Determine the (X, Y) coordinate at the center of the cell enclosing the given text.  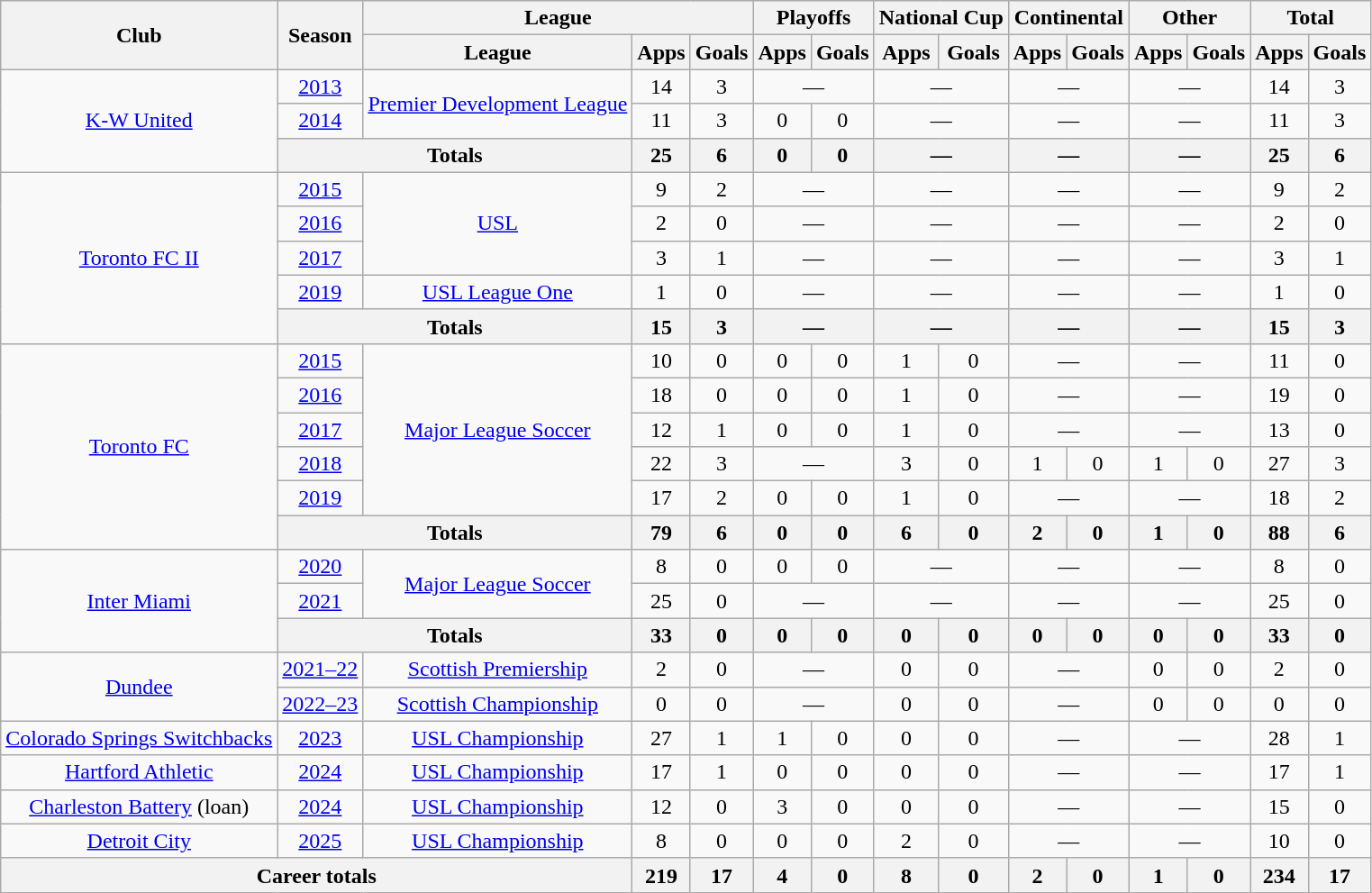
Dundee (139, 687)
2022–23 (321, 704)
2013 (321, 87)
2014 (321, 121)
2023 (321, 738)
USL League One (497, 292)
88 (1279, 533)
Other (1189, 18)
2020 (321, 567)
Scottish Championship (497, 704)
4 (782, 875)
28 (1279, 738)
Inter Miami (139, 601)
K-W United (139, 121)
Continental (1068, 18)
2025 (321, 841)
Playoffs (813, 18)
Scottish Premiership (497, 670)
Club (139, 35)
234 (1279, 875)
19 (1279, 395)
National Cup (940, 18)
Colorado Springs Switchbacks (139, 738)
2018 (321, 464)
Toronto FC II (139, 258)
Toronto FC (139, 446)
Season (321, 35)
Charleston Battery (loan) (139, 806)
2021 (321, 601)
Premier Development League (497, 104)
Hartford Athletic (139, 772)
22 (661, 464)
219 (661, 875)
79 (661, 533)
Detroit City (139, 841)
2021–22 (321, 670)
Career totals (317, 875)
13 (1279, 430)
USL (497, 223)
Total (1311, 18)
